Find where the given text appears and provide that cell's center as (x, y) coordinate. 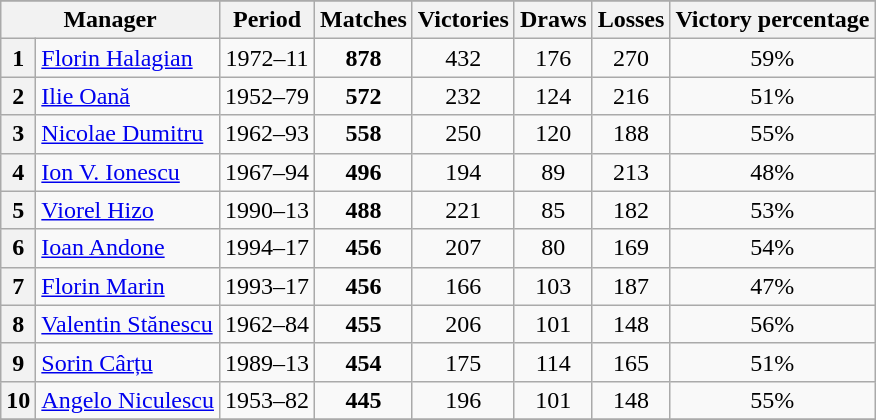
1 (18, 58)
85 (553, 210)
207 (463, 248)
114 (553, 362)
558 (364, 134)
1962–93 (266, 134)
878 (364, 58)
182 (631, 210)
1967–94 (266, 172)
Nicolae Dumitru (128, 134)
1994–17 (266, 248)
1993–17 (266, 286)
194 (463, 172)
Valentin Stănescu (128, 324)
10 (18, 400)
166 (463, 286)
124 (553, 96)
188 (631, 134)
7 (18, 286)
6 (18, 248)
1990–13 (266, 210)
47% (772, 286)
1989–13 (266, 362)
445 (364, 400)
59% (772, 58)
213 (631, 172)
9 (18, 362)
120 (553, 134)
48% (772, 172)
Ilie Oană (128, 96)
216 (631, 96)
1962–84 (266, 324)
53% (772, 210)
175 (463, 362)
Florin Halagian (128, 58)
89 (553, 172)
221 (463, 210)
Matches (364, 20)
169 (631, 248)
Period (266, 20)
232 (463, 96)
250 (463, 134)
103 (553, 286)
488 (364, 210)
187 (631, 286)
Sorin Cârțu (128, 362)
1952–79 (266, 96)
Angelo Niculescu (128, 400)
196 (463, 400)
Florin Marin (128, 286)
54% (772, 248)
Ion V. Ionescu (128, 172)
Victories (463, 20)
Victory percentage (772, 20)
176 (553, 58)
Manager (110, 20)
Losses (631, 20)
Ioan Andone (128, 248)
165 (631, 362)
4 (18, 172)
206 (463, 324)
454 (364, 362)
572 (364, 96)
5 (18, 210)
3 (18, 134)
455 (364, 324)
Draws (553, 20)
2 (18, 96)
Viorel Hizo (128, 210)
1953–82 (266, 400)
56% (772, 324)
432 (463, 58)
8 (18, 324)
80 (553, 248)
270 (631, 58)
496 (364, 172)
1972–11 (266, 58)
